From the cell containing the given text, extract its center point as (x, y) coordinate. 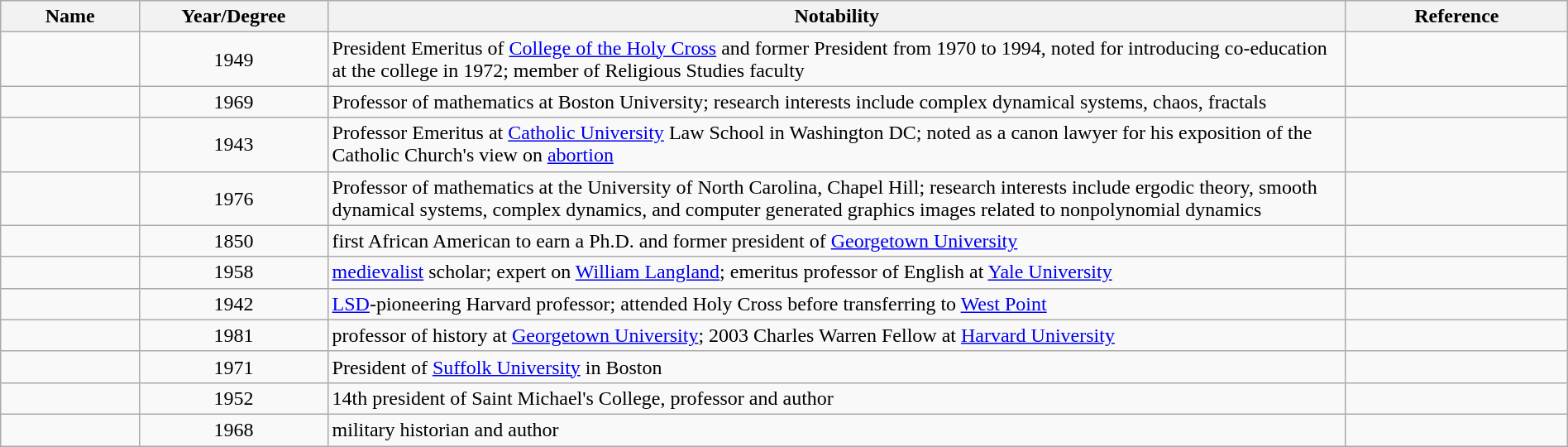
medievalist scholar; expert on William Langland; emeritus professor of English at Yale University (837, 272)
14th president of Saint Michael's College, professor and author (837, 398)
Year/Degree (233, 17)
1850 (233, 241)
1981 (233, 335)
President of Suffolk University in Boston (837, 367)
1968 (233, 430)
Reference (1456, 17)
first African American to earn a Ph.D. and former president of Georgetown University (837, 241)
1969 (233, 102)
1971 (233, 367)
LSD-pioneering Harvard professor; attended Holy Cross before transferring to West Point (837, 304)
1976 (233, 199)
Notability (837, 17)
professor of history at Georgetown University; 2003 Charles Warren Fellow at Harvard University (837, 335)
1943 (233, 144)
military historian and author (837, 430)
1958 (233, 272)
Professor of mathematics at Boston University; research interests include complex dynamical systems, chaos, fractals (837, 102)
1952 (233, 398)
1949 (233, 60)
Name (70, 17)
1942 (233, 304)
